Output the (x, y) coordinate of the center of the cell containing the given text.  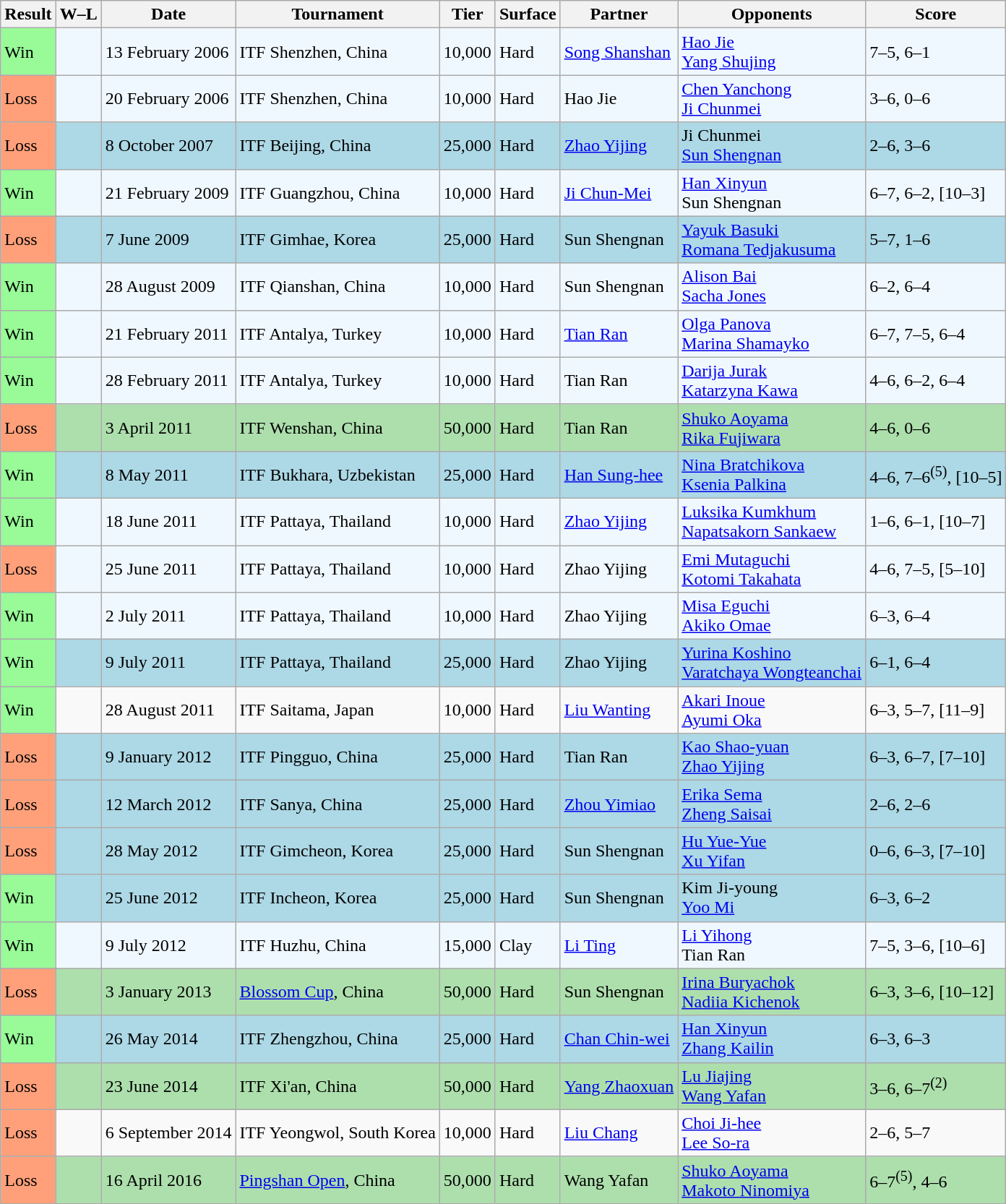
Chan Chin-wei (619, 1039)
25 June 2012 (168, 898)
Liu Wanting (619, 710)
ITF Zhengzhou, China (338, 1039)
2–6, 2–6 (936, 804)
8 May 2011 (168, 474)
ITF Xi'an, China (338, 1085)
28 May 2012 (168, 851)
Pingshan Open, China (338, 1179)
3 January 2013 (168, 992)
25 June 2011 (168, 568)
Han Xinyun Zhang Kailin (772, 1039)
Irina Buryachok Nadiia Kichenok (772, 992)
Shuko Aoyama Makoto Ninomiya (772, 1179)
Kao Shao-yuan Zhao Yijing (772, 757)
4–6, 7–6(5), [10–5] (936, 474)
ITF Gimcheon, Korea (338, 851)
Hao Jie (619, 98)
Blossom Cup, China (338, 992)
Li Ting (619, 945)
12 March 2012 (168, 804)
Score (936, 14)
Luksika Kumkhum Napatsakorn Sankaew (772, 522)
8 October 2007 (168, 146)
W–L (78, 14)
6–7, 7–5, 6–4 (936, 334)
Zhou Yimiao (619, 804)
ITF Gimhae, Korea (338, 240)
Nina Bratchikova Ksenia Palkina (772, 474)
Choi Ji-hee Lee So-ra (772, 1133)
20 February 2006 (168, 98)
6–1, 6–4 (936, 663)
6–3, 6–3 (936, 1039)
Alison Bai Sacha Jones (772, 286)
7–5, 6–1 (936, 52)
2–6, 3–6 (936, 146)
28 August 2011 (168, 710)
Opponents (772, 14)
4–6, 6–2, 6–4 (936, 380)
ITF Beijing, China (338, 146)
Liu Chang (619, 1133)
6–3, 6–7, [7–10] (936, 757)
6–3, 5–7, [11–9] (936, 710)
3 April 2011 (168, 428)
6 September 2014 (168, 1133)
0–6, 6–3, [7–10] (936, 851)
ITF Bukhara, Uzbekistan (338, 474)
ITF Sanya, China (338, 804)
4–6, 7–5, [5–10] (936, 568)
Yurina Koshino Varatchaya Wongteanchai (772, 663)
ITF Guangzhou, China (338, 192)
1–6, 6–1, [10–7] (936, 522)
6–7, 6–2, [10–3] (936, 192)
21 February 2009 (168, 192)
13 February 2006 (168, 52)
Tournament (338, 14)
15,000 (467, 945)
3–6, 0–6 (936, 98)
ITF Huzhu, China (338, 945)
ITF Saitama, Japan (338, 710)
7–5, 3–6, [10–6] (936, 945)
Lu Jiajing Wang Yafan (772, 1085)
Shuko Aoyama Rika Fujiwara (772, 428)
Result (28, 14)
ITF Pingguo, China (338, 757)
Surface (528, 14)
21 February 2011 (168, 334)
Han Xinyun Sun Shengnan (772, 192)
Li Yihong Tian Ran (772, 945)
Akari Inoue Ayumi Oka (772, 710)
ITF Yeongwol, South Korea (338, 1133)
4–6, 0–6 (936, 428)
Han Sung-hee (619, 474)
16 April 2016 (168, 1179)
Olga Panova Marina Shamayko (772, 334)
5–7, 1–6 (936, 240)
Clay (528, 945)
ITF Incheon, Korea (338, 898)
2 July 2011 (168, 616)
7 June 2009 (168, 240)
Yang Zhaoxuan (619, 1085)
Song Shanshan (619, 52)
28 February 2011 (168, 380)
Erika Sema Zheng Saisai (772, 804)
Darija Jurak Katarzyna Kawa (772, 380)
26 May 2014 (168, 1039)
9 July 2012 (168, 945)
2–6, 5–7 (936, 1133)
Date (168, 14)
Chen Yanchong Ji Chunmei (772, 98)
Tier (467, 14)
6–3, 6–2 (936, 898)
Partner (619, 14)
Hao Jie Yang Shujing (772, 52)
Kim Ji-young Yoo Mi (772, 898)
23 June 2014 (168, 1085)
18 June 2011 (168, 522)
Misa Eguchi Akiko Omae (772, 616)
Emi Mutaguchi Kotomi Takahata (772, 568)
6–2, 6–4 (936, 286)
Ji Chunmei Sun Shengnan (772, 146)
9 January 2012 (168, 757)
Yayuk Basuki Romana Tedjakusuma (772, 240)
ITF Qianshan, China (338, 286)
6–3, 3–6, [10–12] (936, 992)
Wang Yafan (619, 1179)
28 August 2009 (168, 286)
6–3, 6–4 (936, 616)
9 July 2011 (168, 663)
ITF Wenshan, China (338, 428)
Hu Yue-Yue Xu Yifan (772, 851)
6–7(5), 4–6 (936, 1179)
3–6, 6–7(2) (936, 1085)
Ji Chun-Mei (619, 192)
